Extract the [X, Y] coordinate from the center of the cell holding the provided text.  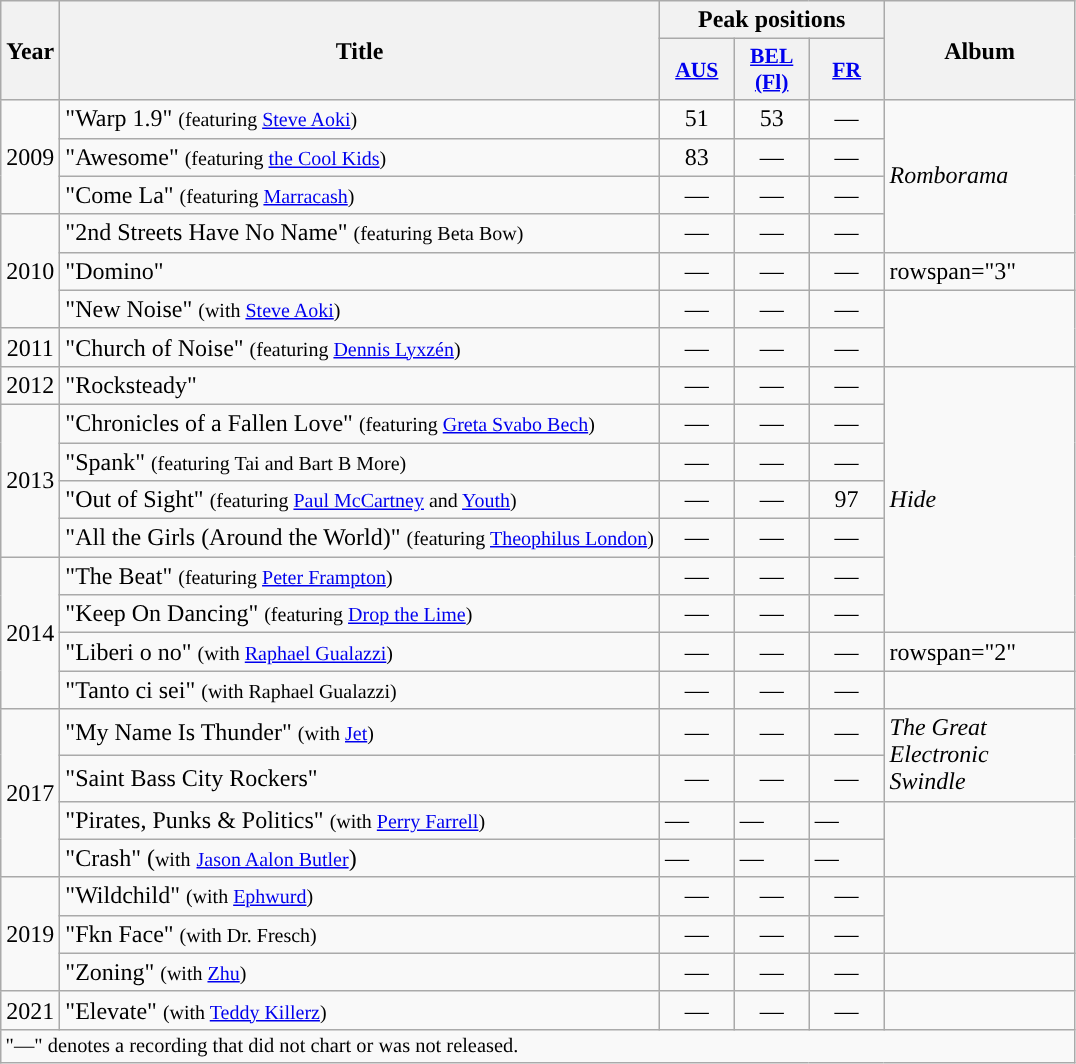
Hide [980, 499]
"Zoning" (with Zhu) [360, 972]
51 [696, 119]
2009 [30, 157]
rowspan="2" [980, 652]
"Warp 1.9" (featuring Steve Aoki) [360, 119]
BEL (Fl) [772, 70]
"All the Girls (Around the World)" (featuring Theophilus London) [360, 538]
"Crash" (with Jason Aalon Butler) [360, 858]
AUS [696, 70]
2017 [30, 793]
Year [30, 50]
83 [696, 157]
"Saint Bass City Rockers" [360, 778]
"My Name Is Thunder" (with Jet) [360, 732]
2010 [30, 271]
"2nd Streets Have No Name" (featuring Beta Bow) [360, 233]
"Fkn Face" (with Dr. Fresch) [360, 934]
2014 [30, 633]
"New Noise" (with Steve Aoki) [360, 309]
"Domino" [360, 271]
2011 [30, 347]
The Great Electronic Swindle [980, 755]
97 [846, 500]
"Pirates, Punks & Politics" (with Perry Farrell) [360, 820]
"Come La" (featuring Marracash) [360, 195]
"Awesome" (featuring the Cool Kids) [360, 157]
FR [846, 70]
2019 [30, 934]
rowspan="3" [980, 271]
"—" denotes a recording that did not chart or was not released. [538, 1046]
"The Beat" (featuring Peter Frampton) [360, 576]
2012 [30, 385]
"Liberi o no" (with Raphael Gualazzi) [360, 652]
Romborama [980, 176]
2021 [30, 1010]
Album [980, 50]
53 [772, 119]
"Tanto ci sei" (with Raphael Gualazzi) [360, 690]
"Keep On Dancing" (featuring Drop the Lime) [360, 614]
"Rocksteady" [360, 385]
"Church of Noise" (featuring Dennis Lyxzén) [360, 347]
"Out of Sight" (featuring Paul McCartney and Youth) [360, 500]
"Chronicles of a Fallen Love" (featuring Greta Svabo Bech) [360, 423]
Title [360, 50]
"Wildchild" (with Ephwurd) [360, 896]
"Elevate" (with Teddy Killerz) [360, 1010]
2013 [30, 480]
Peak positions [772, 20]
"Spank" (featuring Tai and Bart B More) [360, 461]
